Extract the [x, y] coordinate from the center of the cell holding the provided text.  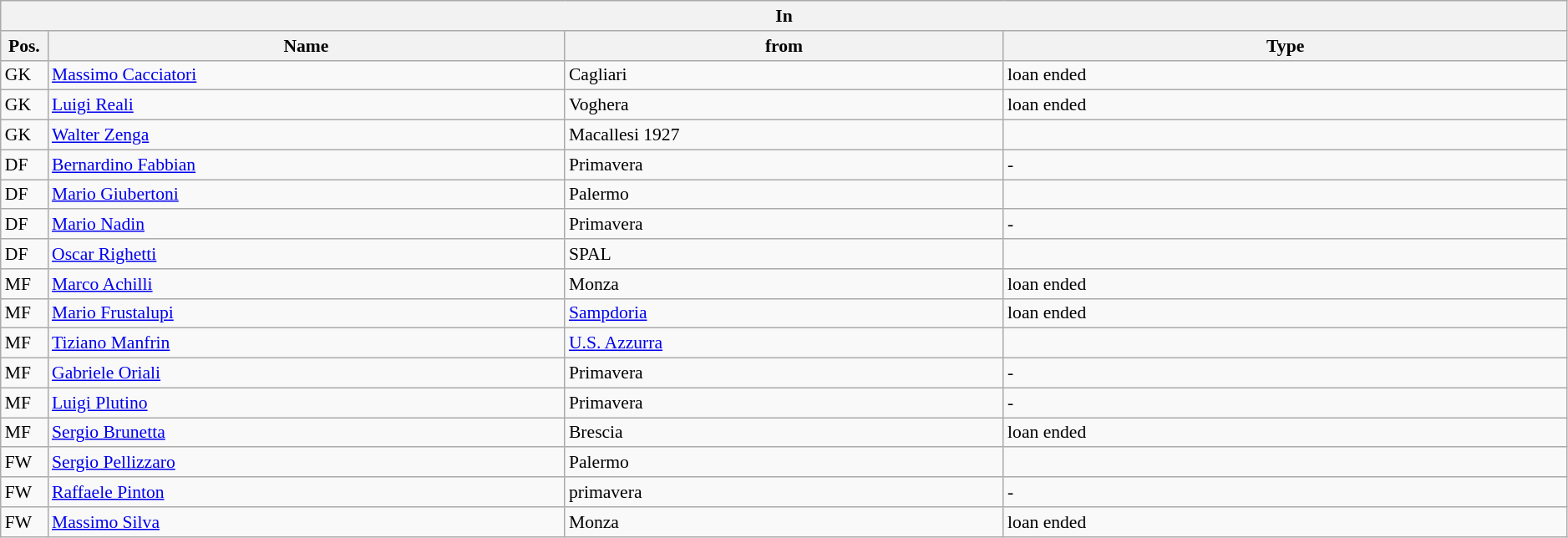
Tiziano Manfrin [306, 343]
Gabriele Oriali [306, 373]
Oscar Righetti [306, 254]
Massimo Silva [306, 522]
Marco Achilli [306, 284]
U.S. Azzurra [784, 343]
Voghera [784, 105]
In [784, 16]
Sergio Brunetta [306, 433]
Luigi Plutino [306, 403]
Cagliari [784, 75]
Mario Giubertoni [306, 195]
Sampdoria [784, 313]
Name [306, 46]
Type [1285, 46]
Raffaele Pinton [306, 492]
Pos. [24, 46]
Mario Nadin [306, 225]
Brescia [784, 433]
primavera [784, 492]
Massimo Cacciatori [306, 75]
Luigi Reali [306, 105]
SPAL [784, 254]
Sergio Pellizzaro [306, 463]
Bernardino Fabbian [306, 165]
Macallesi 1927 [784, 135]
Walter Zenga [306, 135]
Mario Frustalupi [306, 313]
from [784, 46]
